Extract the [x, y] coordinate from the center of the cell holding the provided text.  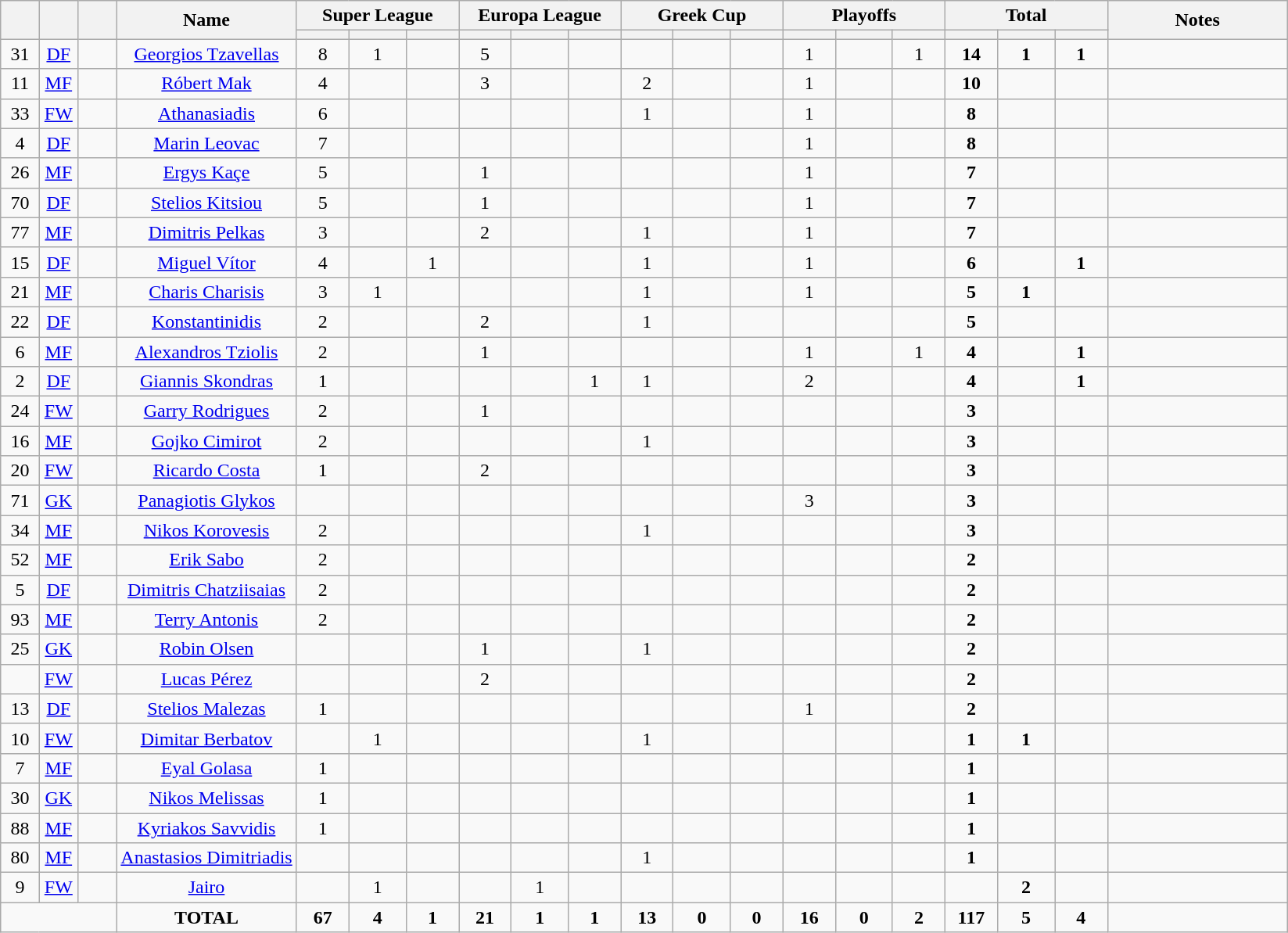
Stelios Malezas [206, 709]
34 [20, 530]
30 [20, 798]
Ricardo Costa [206, 471]
26 [20, 173]
15 [20, 262]
31 [20, 54]
Gojko Cimirot [206, 441]
Georgios Tzavellas [206, 54]
Lucas Pérez [206, 679]
Nikos Korovesis [206, 530]
33 [20, 113]
Terry Antonis [206, 619]
Name [206, 20]
Kyriakos Savvidis [206, 828]
TOTAL [206, 917]
Playoffs [863, 16]
71 [20, 501]
Erik Sabo [206, 560]
Alexandros Tziolis [206, 351]
Panagiotis Glykos [206, 501]
Nikos Melissas [206, 798]
Garry Rodrigues [206, 411]
Stelios Kitsiou [206, 203]
Robin Olsen [206, 649]
70 [20, 203]
Charis Charisis [206, 292]
88 [20, 828]
9 [20, 888]
Super League [377, 16]
Anastasios Dimitriadis [206, 858]
24 [20, 411]
25 [20, 649]
Athanasiadis [206, 113]
67 [322, 917]
11 [20, 84]
Róbert Mak [206, 84]
Total [1026, 16]
Dimitar Berbatov [206, 738]
77 [20, 232]
Jairo [206, 888]
Dimitris Chatziisaias [206, 590]
Miguel Vítor [206, 262]
Europa League [540, 16]
Konstantinidis [206, 321]
Dimitris Pelkas [206, 232]
14 [971, 54]
Marin Leovac [206, 143]
22 [20, 321]
117 [971, 917]
Eyal Golasa [206, 768]
Giannis Skondras [206, 382]
93 [20, 619]
Ergys Kaçe [206, 173]
52 [20, 560]
20 [20, 471]
Notes [1197, 20]
Greek Cup [702, 16]
80 [20, 858]
